Output the [X, Y] coordinate of the center of the cell containing the given text.  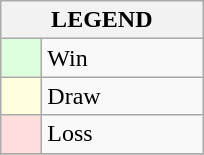
Loss [122, 134]
Win [122, 58]
Draw [122, 96]
LEGEND [102, 20]
